Extract the [x, y] coordinate from the center of the cell holding the provided text.  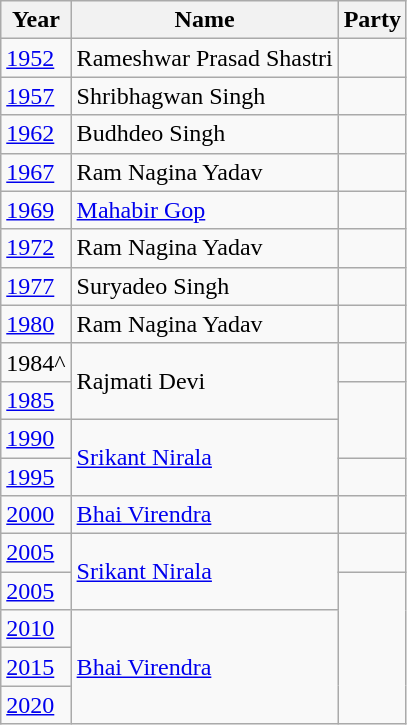
Year [36, 20]
2000 [36, 515]
2020 [36, 705]
Party [372, 20]
Rajmati Devi [204, 381]
1952 [36, 58]
1984^ [36, 362]
2010 [36, 629]
1995 [36, 477]
Rameshwar Prasad Shastri [204, 58]
1967 [36, 172]
Budhdeo Singh [204, 134]
1977 [36, 286]
1969 [36, 210]
Shribhagwan Singh [204, 96]
1972 [36, 248]
Suryadeo Singh [204, 286]
1985 [36, 400]
1962 [36, 134]
Mahabir Gop [204, 210]
2015 [36, 667]
1980 [36, 324]
1957 [36, 96]
1990 [36, 438]
Name [204, 20]
